Extract the (X, Y) coordinate from the center of the cell holding the provided text.  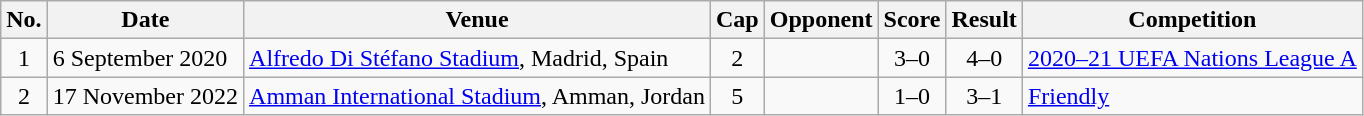
Result (984, 20)
Competition (1192, 20)
Score (912, 20)
Opponent (821, 20)
Cap (738, 20)
3–1 (984, 96)
Amman International Stadium, Amman, Jordan (478, 96)
Alfredo Di Stéfano Stadium, Madrid, Spain (478, 58)
17 November 2022 (145, 96)
1 (24, 58)
Venue (478, 20)
5 (738, 96)
3–0 (912, 58)
6 September 2020 (145, 58)
Friendly (1192, 96)
1–0 (912, 96)
4–0 (984, 58)
No. (24, 20)
2020–21 UEFA Nations League A (1192, 58)
Date (145, 20)
